Search for the cell housing the specified text and yield its (X, Y) center coordinate. 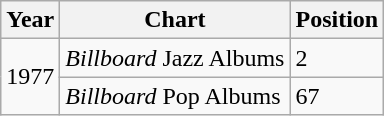
1977 (30, 77)
67 (337, 96)
Position (337, 20)
Year (30, 20)
2 (337, 58)
Billboard Jazz Albums (175, 58)
Billboard Pop Albums (175, 96)
Chart (175, 20)
